Return (X, Y) of the center of cell containing provided text 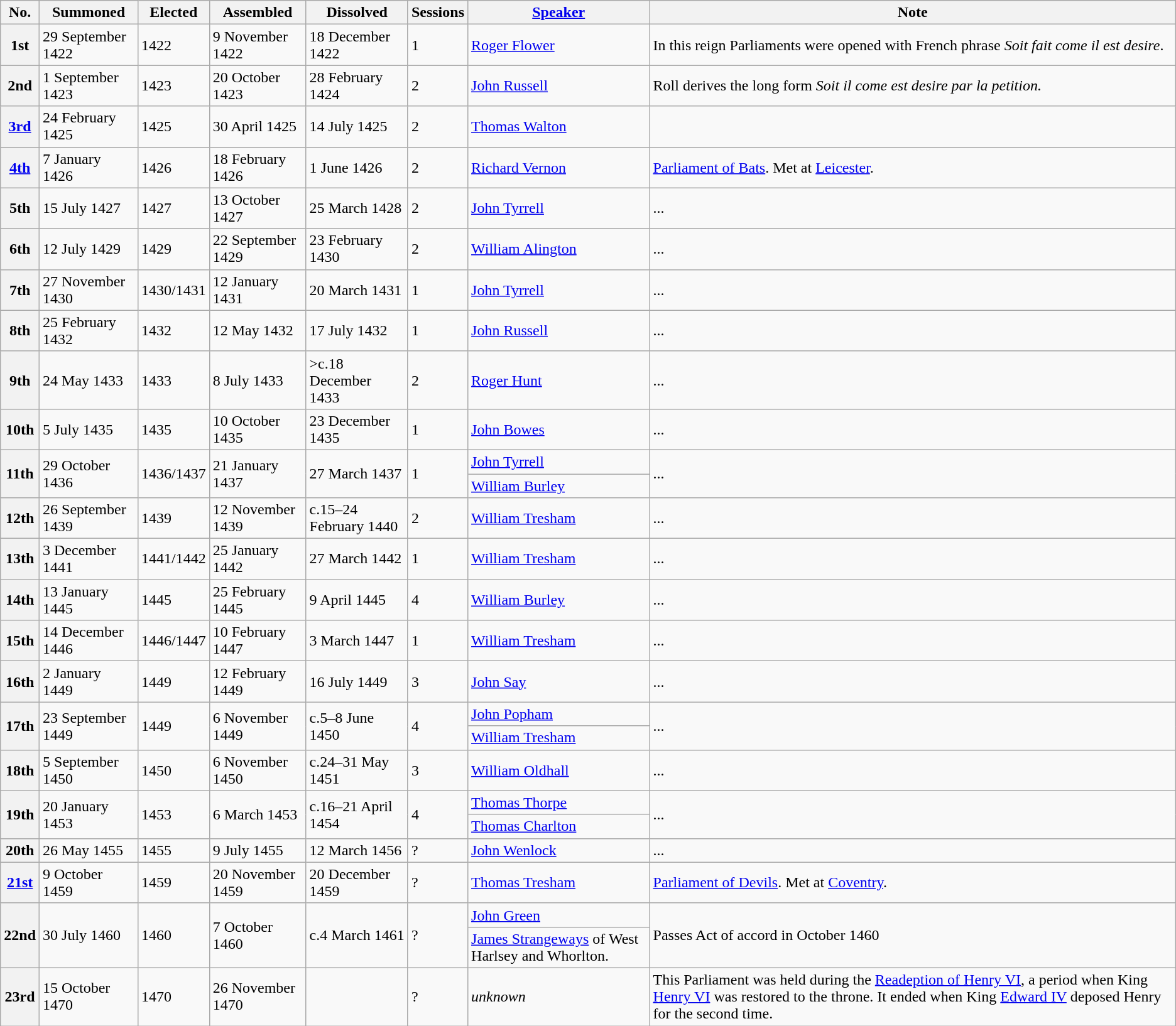
2nd (20, 85)
1st (20, 45)
26 November 1470 (258, 996)
c.16–21 April 1454 (357, 814)
3rd (20, 127)
10th (20, 429)
1460 (173, 936)
1429 (173, 249)
unknown (559, 996)
3 March 1447 (357, 640)
7 October 1460 (258, 936)
12 May 1432 (258, 330)
6 November 1450 (258, 770)
1459 (173, 883)
4th (20, 167)
John Wenlock (559, 850)
1450 (173, 770)
12 November 1439 (258, 519)
23 September 1449 (89, 726)
16th (20, 682)
27 March 1442 (357, 559)
20 March 1431 (357, 290)
Roll derives the long form Soit il come est desire par la petition. (912, 85)
1427 (173, 208)
20 November 1459 (258, 883)
9 November 1422 (258, 45)
1453 (173, 814)
James Strangeways of West Harlsey and Whorlton. (559, 947)
18 December 1422 (357, 45)
>c.18 December 1433 (357, 380)
29 October 1436 (89, 473)
Note (912, 13)
28 February 1424 (357, 85)
8 July 1433 (258, 380)
23rd (20, 996)
30 July 1460 (89, 936)
John Say (559, 682)
3 December 1441 (89, 559)
14 July 1425 (357, 127)
13th (20, 559)
12th (20, 519)
c.5–8 June 1450 (357, 726)
Thomas Charlton (559, 826)
12 January 1431 (258, 290)
8th (20, 330)
25 March 1428 (357, 208)
In this reign Parliaments were opened with French phrase Soit fait come il est desire. (912, 45)
Parliament of Bats. Met at Leicester. (912, 167)
Roger Flower (559, 45)
9 July 1455 (258, 850)
19th (20, 814)
26 May 1455 (89, 850)
12 March 1456 (357, 850)
20 December 1459 (357, 883)
22nd (20, 936)
14th (20, 600)
c.4 March 1461 (357, 936)
5th (20, 208)
15 July 1427 (89, 208)
29 September 1422 (89, 45)
1439 (173, 519)
1432 (173, 330)
25 February 1445 (258, 600)
Thomas Thorpe (559, 802)
c.15–24 February 1440 (357, 519)
1422 (173, 45)
15th (20, 640)
7th (20, 290)
21 January 1437 (258, 473)
17th (20, 726)
6 November 1449 (258, 726)
Dissolved (357, 13)
John Bowes (559, 429)
20 January 1453 (89, 814)
1 June 1426 (357, 167)
20th (20, 850)
2 January 1449 (89, 682)
Speaker (559, 13)
9th (20, 380)
20 October 1423 (258, 85)
Roger Hunt (559, 380)
14 December 1446 (89, 640)
Assembled (258, 13)
25 January 1442 (258, 559)
1433 (173, 380)
11th (20, 473)
1470 (173, 996)
10 February 1447 (258, 640)
John Green (559, 915)
Thomas Tresham (559, 883)
13 October 1427 (258, 208)
William Alington (559, 249)
16 July 1449 (357, 682)
6th (20, 249)
18 February 1426 (258, 167)
Richard Vernon (559, 167)
1435 (173, 429)
15 October 1470 (89, 996)
Passes Act of accord in October 1460 (912, 936)
1436/1437 (173, 473)
9 October 1459 (89, 883)
Thomas Walton (559, 127)
9 April 1445 (357, 600)
24 May 1433 (89, 380)
10 October 1435 (258, 429)
6 March 1453 (258, 814)
Sessions (437, 13)
1441/1442 (173, 559)
27 March 1437 (357, 473)
John Popham (559, 714)
1 September 1423 (89, 85)
1425 (173, 127)
1423 (173, 85)
1426 (173, 167)
13 January 1445 (89, 600)
Elected (173, 13)
17 July 1432 (357, 330)
1455 (173, 850)
18th (20, 770)
1446/1447 (173, 640)
12 February 1449 (258, 682)
21st (20, 883)
24 February 1425 (89, 127)
Parliament of Devils. Met at Coventry. (912, 883)
30 April 1425 (258, 127)
22 September 1429 (258, 249)
23 February 1430 (357, 249)
Summoned (89, 13)
25 February 1432 (89, 330)
23 December 1435 (357, 429)
William Oldhall (559, 770)
12 July 1429 (89, 249)
5 September 1450 (89, 770)
27 November 1430 (89, 290)
No. (20, 13)
1430/1431 (173, 290)
26 September 1439 (89, 519)
5 July 1435 (89, 429)
c.24–31 May 1451 (357, 770)
1445 (173, 600)
7 January 1426 (89, 167)
